From the cell containing the given text, extract its center point as (x, y) coordinate. 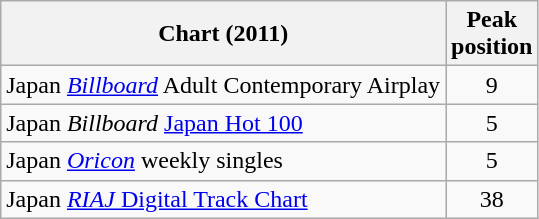
Japan Billboard Japan Hot 100 (224, 123)
Chart (2011) (224, 34)
38 (492, 199)
Peakposition (492, 34)
Japan RIAJ Digital Track Chart (224, 199)
Japan Oricon weekly singles (224, 161)
9 (492, 85)
Japan Billboard Adult Contemporary Airplay (224, 85)
